Determine the (x, y) coordinate at the center of the cell enclosing the given text.  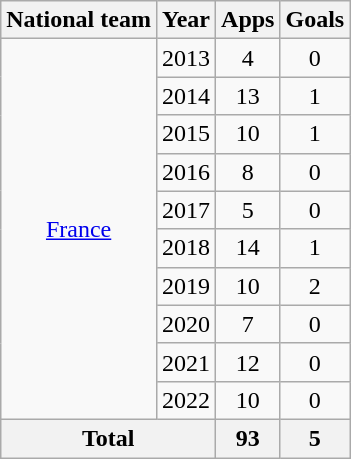
2016 (186, 172)
Total (108, 438)
2018 (186, 248)
2015 (186, 134)
Goals (315, 20)
National team (79, 20)
8 (248, 172)
2022 (186, 400)
2019 (186, 286)
2017 (186, 210)
4 (248, 58)
13 (248, 96)
2013 (186, 58)
France (79, 230)
Year (186, 20)
7 (248, 324)
2 (315, 286)
2014 (186, 96)
2020 (186, 324)
93 (248, 438)
12 (248, 362)
2021 (186, 362)
Apps (248, 20)
14 (248, 248)
